Search for the cell housing the specified text and yield its [x, y] center coordinate. 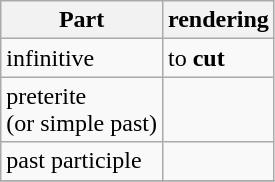
Part [82, 20]
to cut [218, 58]
preterite (or simple past) [82, 110]
rendering [218, 20]
infinitive [82, 58]
past participle [82, 161]
